Output the (x, y) coordinate of the center of the cell containing the given text.  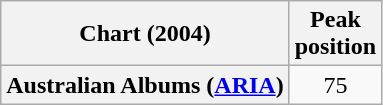
75 (335, 85)
Chart (2004) (145, 34)
Peakposition (335, 34)
Australian Albums (ARIA) (145, 85)
